Capture the cell that displays the provided text and extract its (x, y) central coordinate. 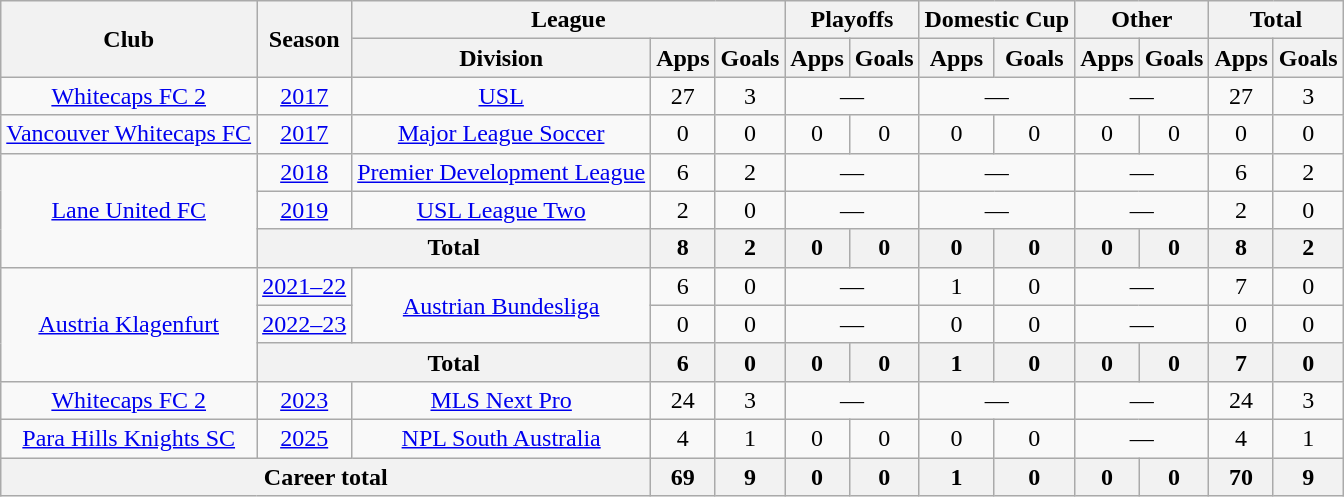
Lane United FC (129, 210)
League (568, 20)
Playoffs (852, 20)
Vancouver Whitecaps FC (129, 134)
Para Hills Knights SC (129, 438)
NPL South Australia (502, 438)
2019 (304, 210)
2018 (304, 172)
2021–22 (304, 286)
Other (1142, 20)
69 (683, 477)
Austria Klagenfurt (129, 324)
Season (304, 39)
USL (502, 96)
2022–23 (304, 324)
Division (502, 58)
Major League Soccer (502, 134)
USL League Two (502, 210)
2025 (304, 438)
Domestic Cup (997, 20)
Career total (326, 477)
2023 (304, 400)
70 (1241, 477)
MLS Next Pro (502, 400)
Club (129, 39)
Premier Development League (502, 172)
Austrian Bundesliga (502, 305)
